Detect which cell encompasses the target text, then output its (x, y) center coordinate. 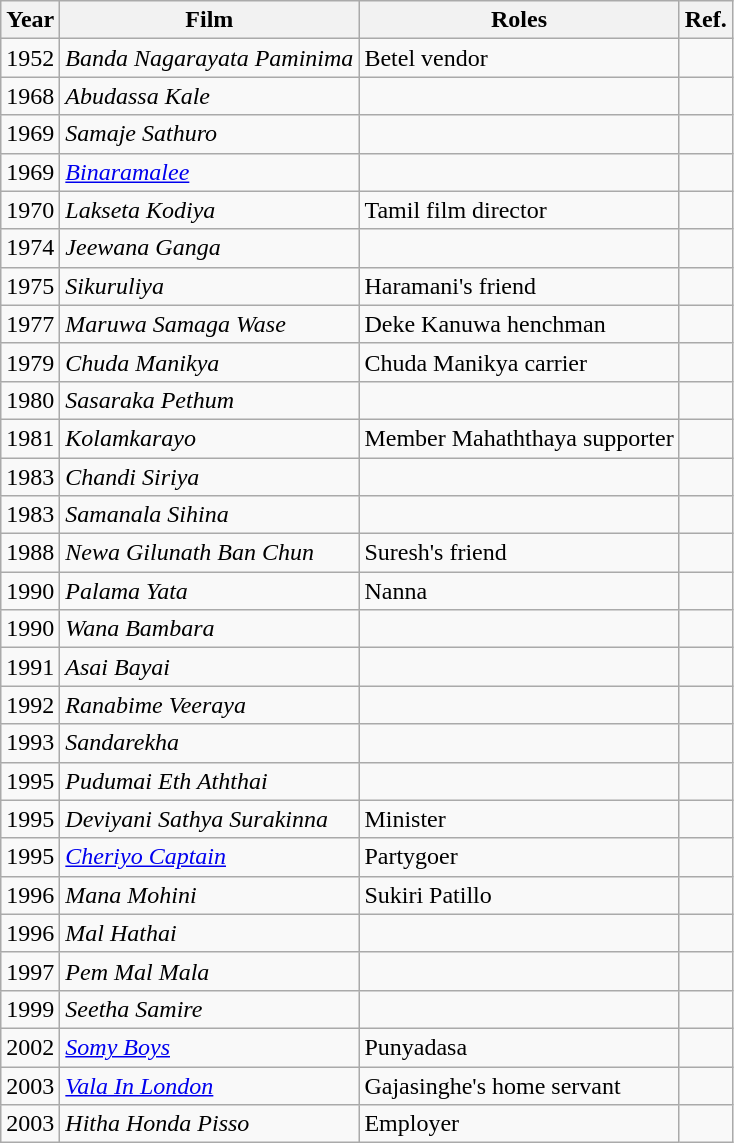
1991 (30, 667)
1999 (30, 1009)
1975 (30, 286)
Tamil film director (519, 210)
1979 (30, 362)
Lakseta Kodiya (210, 210)
Betel vendor (519, 58)
1952 (30, 58)
Ref. (706, 20)
Deviyani Sathya Surakinna (210, 819)
Pem Mal Mala (210, 971)
Ranabime Veeraya (210, 705)
Samanala Sihina (210, 515)
Kolamkarayo (210, 438)
Suresh's friend (519, 553)
Cheriyo Captain (210, 857)
1970 (30, 210)
Mana Mohini (210, 895)
1988 (30, 553)
1992 (30, 705)
Abudassa Kale (210, 96)
1977 (30, 324)
Palama Yata (210, 591)
1974 (30, 248)
Jeewana Ganga (210, 248)
Binaramalee (210, 172)
Vala In London (210, 1085)
1997 (30, 971)
2002 (30, 1047)
Gajasinghe's home servant (519, 1085)
Seetha Samire (210, 1009)
Wana Bambara (210, 629)
Pudumai Eth Aththai (210, 781)
Roles (519, 20)
Samaje Sathuro (210, 134)
Partygoer (519, 857)
Member Mahaththaya supporter (519, 438)
Banda Nagarayata Paminima (210, 58)
Film (210, 20)
Asai Bayai (210, 667)
Newa Gilunath Ban Chun (210, 553)
1993 (30, 743)
Nanna (519, 591)
Chuda Manikya (210, 362)
Haramani's friend (519, 286)
Sandarekha (210, 743)
Year (30, 20)
1981 (30, 438)
1968 (30, 96)
Punyadasa (519, 1047)
Mal Hathai (210, 933)
Maruwa Samaga Wase (210, 324)
Hitha Honda Pisso (210, 1124)
1980 (30, 400)
Employer (519, 1124)
Chandi Siriya (210, 477)
Deke Kanuwa henchman (519, 324)
Sasaraka Pethum (210, 400)
Somy Boys (210, 1047)
Sukiri Patillo (519, 895)
Minister (519, 819)
Sikuruliya (210, 286)
Chuda Manikya carrier (519, 362)
